Find where the given text appears and provide that cell's center as (X, Y) coordinate. 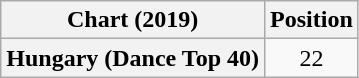
Position (312, 20)
Chart (2019) (133, 20)
22 (312, 58)
Hungary (Dance Top 40) (133, 58)
